For the text-containing cell, return its midpoint in [X, Y] coordinate format. 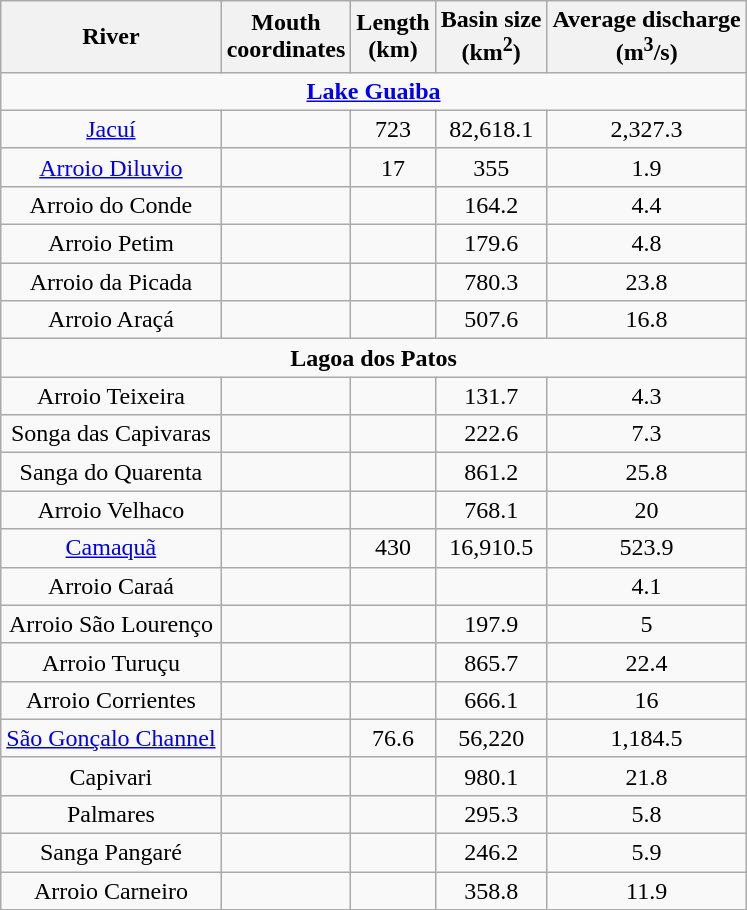
22.4 [646, 662]
355 [491, 167]
Arroio Caraá [111, 586]
5.8 [646, 814]
Songa das Capivaras [111, 434]
Arroio Teixeira [111, 396]
Mouthcoordinates [286, 37]
Average discharge(m3/s) [646, 37]
4.3 [646, 396]
2,327.3 [646, 129]
5.9 [646, 853]
Arroio Carneiro [111, 891]
222.6 [491, 434]
4.4 [646, 205]
666.1 [491, 700]
Length(km) [393, 37]
5 [646, 624]
Palmares [111, 814]
76.6 [393, 738]
16 [646, 700]
São Gonçalo Channel [111, 738]
246.2 [491, 853]
Camaquã [111, 548]
23.8 [646, 282]
11.9 [646, 891]
Arroio São Lourenço [111, 624]
River [111, 37]
861.2 [491, 472]
Arroio do Conde [111, 205]
507.6 [491, 320]
295.3 [491, 814]
358.8 [491, 891]
4.8 [646, 244]
Arroio da Picada [111, 282]
1.9 [646, 167]
Arroio Velhaco [111, 510]
21.8 [646, 776]
4.1 [646, 586]
Arroio Araçá [111, 320]
17 [393, 167]
16,910.5 [491, 548]
865.7 [491, 662]
Capivari [111, 776]
Sanga do Quarenta [111, 472]
131.7 [491, 396]
Lagoa dos Patos [374, 358]
7.3 [646, 434]
179.6 [491, 244]
Arroio Diluvio [111, 167]
723 [393, 129]
Lake Guaiba [374, 91]
197.9 [491, 624]
25.8 [646, 472]
16.8 [646, 320]
768.1 [491, 510]
Sanga Pangaré [111, 853]
Basin size(km2) [491, 37]
1,184.5 [646, 738]
20 [646, 510]
Jacuí [111, 129]
Arroio Turuçu [111, 662]
164.2 [491, 205]
82,618.1 [491, 129]
780.3 [491, 282]
980.1 [491, 776]
430 [393, 548]
56,220 [491, 738]
Arroio Corrientes [111, 700]
523.9 [646, 548]
Arroio Petim [111, 244]
